Scan for the cell matching the given text and deliver its [X, Y] coordinate at center. 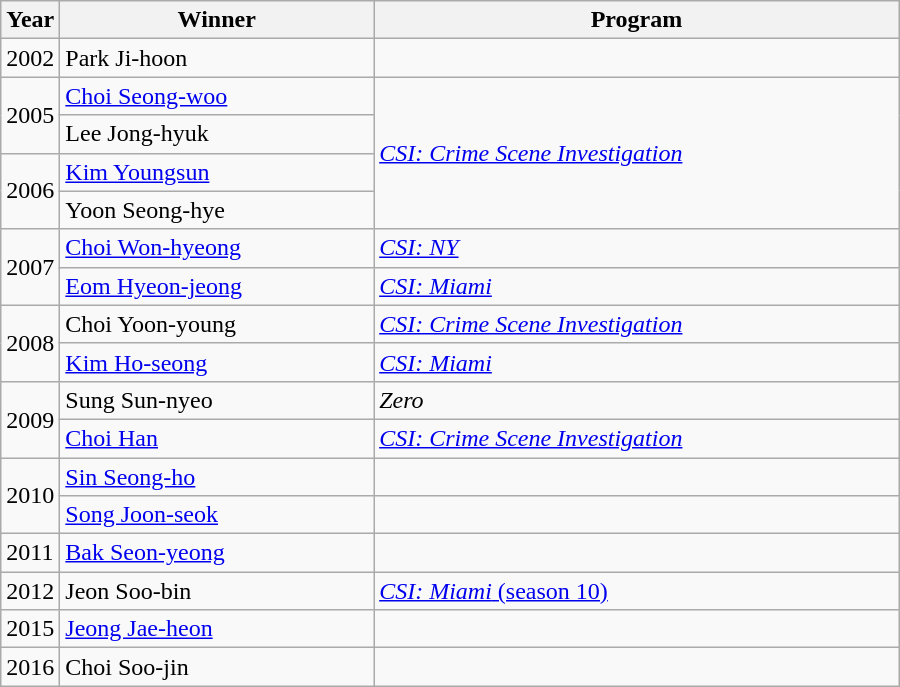
Song Joon-seok [217, 515]
2005 [30, 115]
CSI: NY [637, 248]
Sin Seong-ho [217, 477]
Winner [217, 20]
Lee Jong-hyuk [217, 134]
2016 [30, 667]
Choi Seong-woo [217, 96]
Year [30, 20]
Eom Hyeon-jeong [217, 286]
2009 [30, 419]
Yoon Seong-hye [217, 210]
Zero [637, 400]
2002 [30, 58]
2007 [30, 267]
Choi Han [217, 438]
2015 [30, 629]
Kim Youngsun [217, 172]
2010 [30, 496]
Sung Sun-nyeo [217, 400]
2012 [30, 591]
Park Ji-hoon [217, 58]
Choi Won-hyeong [217, 248]
2011 [30, 553]
Choi Soo-jin [217, 667]
2008 [30, 343]
Jeon Soo-bin [217, 591]
Kim Ho-seong [217, 362]
Choi Yoon-young [217, 324]
CSI: Miami (season 10) [637, 591]
Jeong Jae-heon [217, 629]
Program [637, 20]
2006 [30, 191]
Bak Seon-yeong [217, 553]
